Pinpoint the cell where the given text exists, returning its (x, y) midpoint coordinate. 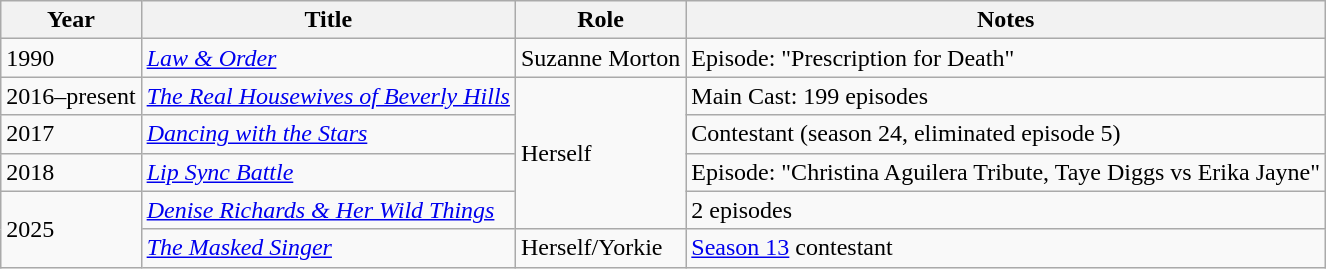
Suzanne Morton (600, 58)
1990 (71, 58)
Season 13 contestant (1006, 248)
Herself (600, 153)
Episode: "Christina Aguilera Tribute, Taye Diggs vs Erika Jayne" (1006, 172)
Herself/Yorkie (600, 248)
Role (600, 20)
Lip Sync Battle (328, 172)
2025 (71, 229)
The Masked Singer (328, 248)
Year (71, 20)
Law & Order (328, 58)
Dancing with the Stars (328, 134)
Episode: "Prescription for Death" (1006, 58)
2017 (71, 134)
Main Cast: 199 episodes (1006, 96)
2016–present (71, 96)
2018 (71, 172)
Contestant (season 24, eliminated episode 5) (1006, 134)
The Real Housewives of Beverly Hills (328, 96)
Denise Richards & Her Wild Things (328, 210)
Notes (1006, 20)
2 episodes (1006, 210)
Title (328, 20)
